Determine the (x, y) coordinate at the center of the cell enclosing the given text.  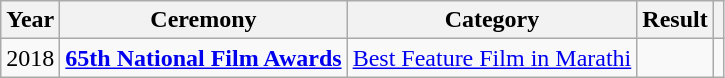
Category (492, 20)
2018 (30, 58)
Result (675, 20)
Best Feature Film in Marathi (492, 58)
Ceremony (204, 20)
Year (30, 20)
65th National Film Awards (204, 58)
